Capture the cell that displays the provided text and extract its [X, Y] central coordinate. 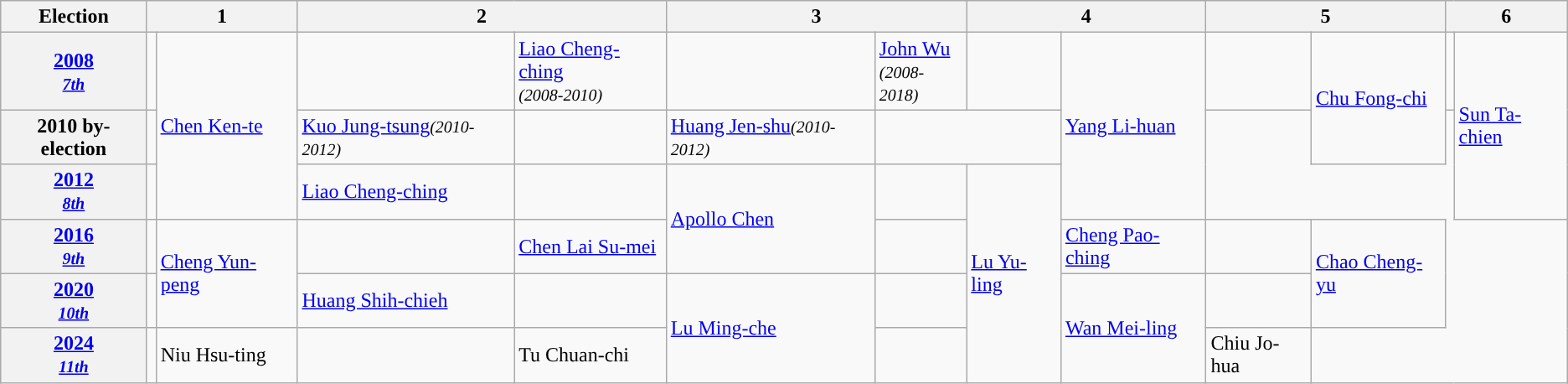
Chen Ken-te [226, 126]
Cheng Yun-peng [226, 273]
Chu Fong-chi [1378, 99]
Niu Hsu-ting [226, 355]
Apollo Chen [771, 219]
5 [1325, 17]
2 [482, 17]
20087th [74, 71]
Cheng Pao-ching [1133, 246]
20128th [74, 191]
Sun Ta-chien [1511, 126]
202010th [74, 300]
Liao Cheng-ching(2008-2010) [591, 71]
Liao Cheng-ching [405, 191]
4 [1086, 17]
Lu Yu-ling [1014, 273]
Chen Lai Su-mei [591, 246]
202411th [74, 355]
John Wu(2008-2018) [920, 71]
2010 by-election [74, 138]
Chao Cheng-yu [1378, 273]
Kuo Jung-tsung(2010-2012) [405, 138]
6 [1506, 17]
20169th [74, 246]
Election [74, 17]
Huang Shih-chieh [405, 300]
Lu Ming-che [771, 328]
Huang Jen-shu(2010-2012) [771, 138]
Chiu Jo-hua [1258, 355]
Yang Li-huan [1133, 126]
3 [816, 17]
1 [222, 17]
Tu Chuan-chi [591, 355]
Wan Mei-ling [1133, 328]
